Extract the (X, Y) coordinate from the center of the cell holding the provided text.  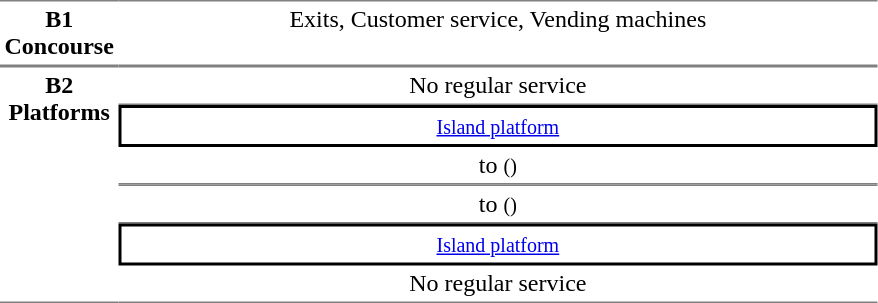
B1Concourse (59, 33)
B2Platforms (59, 184)
No regular service (498, 86)
Exits, Customer service, Vending machines (498, 33)
